For the text-containing cell, return its midpoint in (x, y) coordinate format. 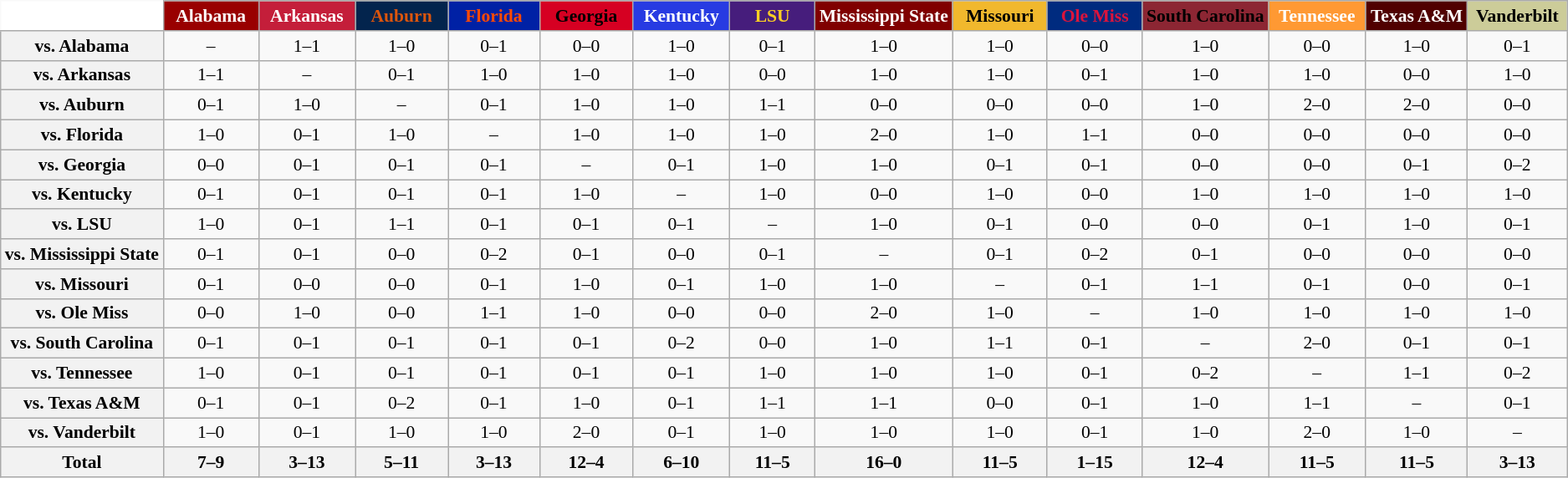
vs. Alabama (82, 46)
vs. Mississippi State (82, 254)
Arkansas (306, 16)
vs. Missouri (82, 284)
vs. Georgia (82, 165)
Mississippi State (884, 16)
Kentucky (682, 16)
Vanderbilt (1517, 16)
vs. Arkansas (82, 75)
LSU (773, 16)
Texas A&M (1417, 16)
Florida (494, 16)
South Carolina (1206, 16)
vs. LSU (82, 225)
vs. South Carolina (82, 343)
vs. Florida (82, 135)
1–15 (1094, 463)
Georgia (585, 16)
Alabama (211, 16)
vs. Auburn (82, 105)
vs. Texas A&M (82, 403)
5–11 (401, 463)
vs. Vanderbilt (82, 433)
Missouri (1000, 16)
Ole Miss (1094, 16)
6–10 (682, 463)
16–0 (884, 463)
Auburn (401, 16)
vs. Kentucky (82, 195)
vs. Tennessee (82, 374)
Tennessee (1317, 16)
vs. Ole Miss (82, 313)
Total (82, 463)
7–9 (211, 463)
